Detect which cell encompasses the target text, then output its (x, y) center coordinate. 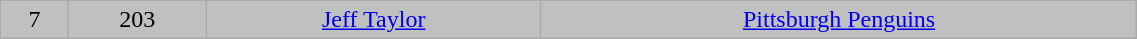
203 (137, 20)
7 (35, 20)
Pittsburgh Penguins (839, 20)
Jeff Taylor (374, 20)
